Find where the given text appears and provide that cell's center as (X, Y) coordinate. 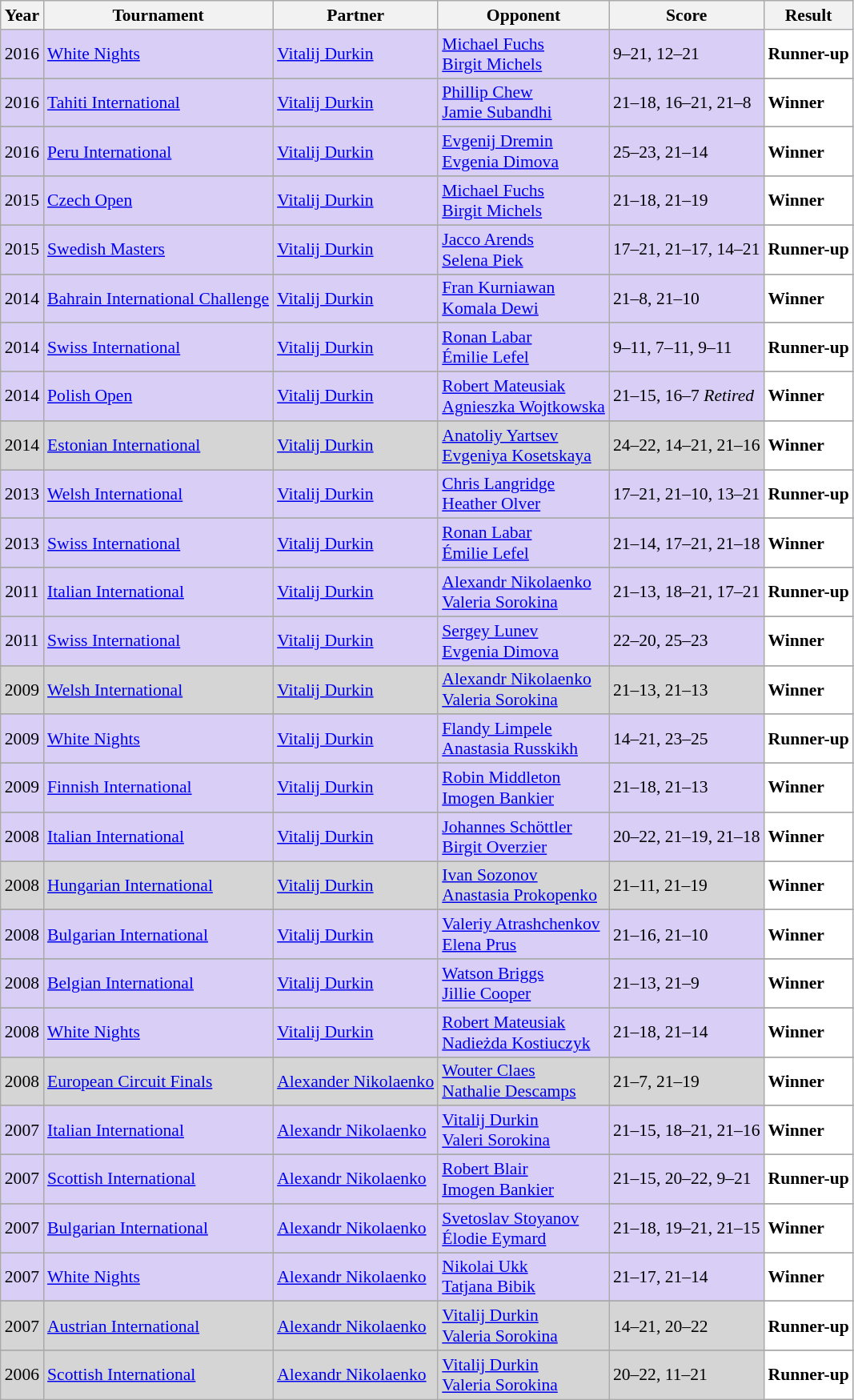
21–18, 21–14 (687, 1033)
Jacco Arends Selena Piek (523, 250)
Wouter Claes Nathalie Descamps (523, 1081)
Anatoliy Yartsev Evgeniya Kosetskaya (523, 445)
21–18, 21–13 (687, 788)
Tahiti International (158, 102)
20–22, 11–21 (687, 1375)
17–21, 21–10, 13–21 (687, 495)
21–18, 21–19 (687, 200)
Peru International (158, 152)
14–21, 20–22 (687, 1326)
Valeriy Atrashchenkov Elena Prus (523, 935)
24–22, 14–21, 21–16 (687, 445)
Robin Middleton Imogen Bankier (523, 788)
Finnish International (158, 788)
20–22, 21–19, 21–18 (687, 837)
Czech Open (158, 200)
Ivan Sozonov Anastasia Prokopenko (523, 885)
Johannes Schöttler Birgit Overzier (523, 837)
Svetoslav Stoyanov Élodie Eymard (523, 1228)
21–15, 16–7 Retired (687, 397)
Fran Kurniawan Komala Dewi (523, 298)
21–17, 21–14 (687, 1278)
Watson Briggs Jillie Cooper (523, 983)
Belgian International (158, 983)
21–18, 16–21, 21–8 (687, 102)
21–13, 21–13 (687, 690)
21–14, 17–21, 21–18 (687, 543)
Flandy Limpele Anastasia Russkikh (523, 740)
Polish Open (158, 397)
Austrian International (158, 1326)
21–15, 18–21, 21–16 (687, 1130)
21–13, 18–21, 17–21 (687, 592)
Hungarian International (158, 885)
Result (808, 15)
21–11, 21–19 (687, 885)
Score (687, 15)
22–20, 25–23 (687, 640)
Robert Blair Imogen Bankier (523, 1180)
European Circuit Finals (158, 1081)
25–23, 21–14 (687, 152)
Swedish Masters (158, 250)
Estonian International (158, 445)
21–7, 21–19 (687, 1081)
Partner (355, 15)
Tournament (158, 15)
14–21, 23–25 (687, 740)
21–16, 21–10 (687, 935)
21–8, 21–10 (687, 298)
Vitalij Durkin Valeri Sorokina (523, 1130)
21–13, 21–9 (687, 983)
2006 (22, 1375)
Year (22, 15)
21–15, 20–22, 9–21 (687, 1180)
Robert Mateusiak Agnieszka Wojtkowska (523, 397)
21–18, 19–21, 21–15 (687, 1228)
Alexander Nikolaenko (355, 1081)
Phillip Chew Jamie Subandhi (523, 102)
Opponent (523, 15)
9–21, 12–21 (687, 54)
Sergey Lunev Evgenia Dimova (523, 640)
9–11, 7–11, 9–11 (687, 347)
Chris Langridge Heather Olver (523, 495)
Evgenij Dremin Evgenia Dimova (523, 152)
Robert Mateusiak Nadieżda Kostiuczyk (523, 1033)
17–21, 21–17, 14–21 (687, 250)
Bahrain International Challenge (158, 298)
Nikolai Ukk Tatjana Bibik (523, 1278)
